Pinpoint the cell where the given text exists, returning its (X, Y) midpoint coordinate. 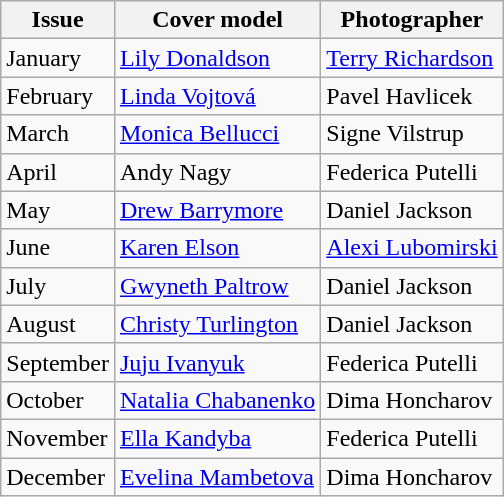
Gwyneth Paltrow (217, 286)
Juju Ivanyuk (217, 362)
Karen Elson (217, 248)
June (58, 248)
September (58, 362)
Issue (58, 20)
Christy Turlington (217, 324)
Linda Vojtová (217, 96)
April (58, 172)
Evelina Mambetova (217, 477)
July (58, 286)
Lily Donaldson (217, 58)
August (58, 324)
Ella Kandyba (217, 438)
Pavel Havlicek (412, 96)
October (58, 400)
Monica Bellucci (217, 134)
Andy Nagy (217, 172)
November (58, 438)
Signe Vilstrup (412, 134)
Cover model (217, 20)
January (58, 58)
Alexi Lubomirski (412, 248)
May (58, 210)
March (58, 134)
February (58, 96)
Terry Richardson (412, 58)
Drew Barrymore (217, 210)
Photographer (412, 20)
December (58, 477)
Natalia Chabanenko (217, 400)
